Pinpoint the cell where the given text exists, returning its (X, Y) midpoint coordinate. 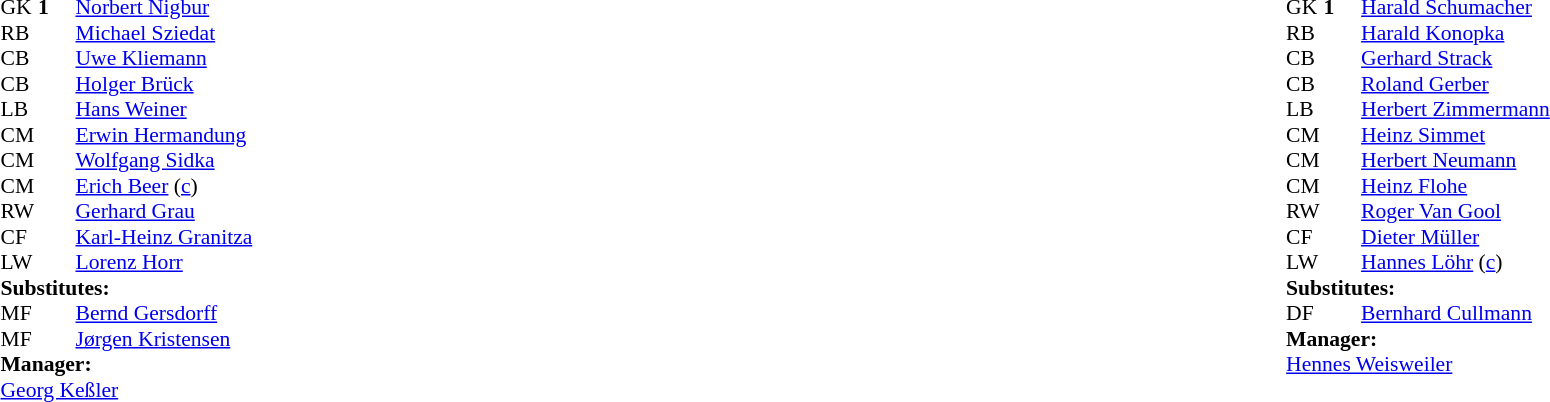
Gerhard Grau (164, 211)
Holger Brück (164, 84)
Gerhard Strack (1456, 59)
Erwin Hermandung (164, 135)
Roland Gerber (1456, 84)
Karl-Heinz Granitza (164, 237)
Bernhard Cullmann (1456, 313)
Uwe Kliemann (164, 59)
Wolfgang Sidka (164, 161)
Hans Weiner (164, 109)
Herbert Zimmermann (1456, 109)
Herbert Neumann (1456, 161)
Heinz Simmet (1456, 135)
Erich Beer (c) (164, 186)
Heinz Flohe (1456, 186)
DF (1305, 313)
Roger Van Gool (1456, 211)
Hennes Weisweiler (1418, 365)
Dieter Müller (1456, 237)
Bernd Gersdorff (164, 313)
Michael Sziedat (164, 33)
Harald Konopka (1456, 33)
Jørgen Kristensen (164, 339)
Lorenz Horr (164, 263)
Hannes Löhr (c) (1456, 263)
